Return the [x, y] coordinate for the center point of the cell that contains the specified text.  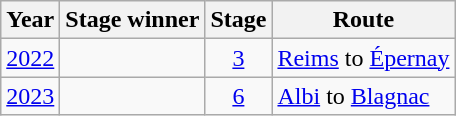
Reims to Épernay [364, 58]
2023 [30, 96]
Year [30, 20]
2022 [30, 58]
Route [364, 20]
Albi to Blagnac [364, 96]
Stage [238, 20]
3 [238, 58]
Stage winner [132, 20]
6 [238, 96]
